Pinpoint the cell where the given text exists, returning its [X, Y] midpoint coordinate. 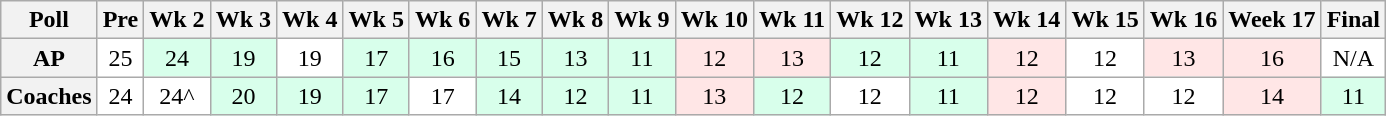
Wk 11 [792, 20]
Wk 15 [1105, 20]
Wk 9 [642, 20]
Wk 4 [310, 20]
Wk 6 [442, 20]
Wk 13 [948, 20]
15 [509, 58]
Coaches [49, 96]
AP [49, 58]
Poll [49, 20]
Wk 5 [376, 20]
Pre [120, 20]
25 [120, 58]
Wk 16 [1183, 20]
Final [1353, 20]
20 [243, 96]
Wk 7 [509, 20]
Wk 8 [575, 20]
Wk 10 [714, 20]
Wk 12 [870, 20]
N/A [1353, 58]
Wk 14 [1026, 20]
Wk 3 [243, 20]
24^ [177, 96]
Week 17 [1272, 20]
Wk 2 [177, 20]
